Determine the [x, y] coordinate at the center of the cell enclosing the given text.  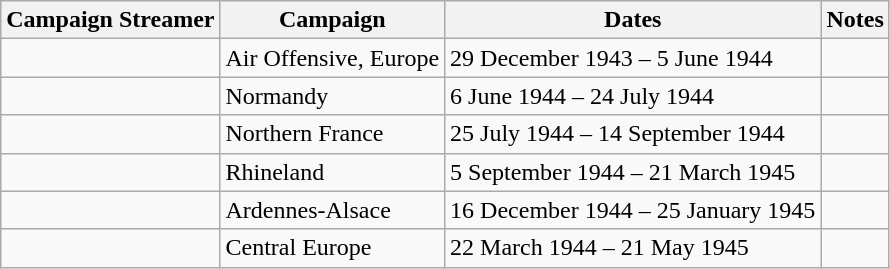
Campaign Streamer [110, 20]
Air Offensive, Europe [332, 58]
Campaign [332, 20]
Notes [855, 20]
16 December 1944 – 25 January 1945 [633, 210]
Northern France [332, 134]
Normandy [332, 96]
25 July 1944 – 14 September 1944 [633, 134]
Dates [633, 20]
29 December 1943 – 5 June 1944 [633, 58]
6 June 1944 – 24 July 1944 [633, 96]
Rhineland [332, 172]
22 March 1944 – 21 May 1945 [633, 248]
Central Europe [332, 248]
5 September 1944 – 21 March 1945 [633, 172]
Ardennes-Alsace [332, 210]
